Search for the cell housing the specified text and yield its (x, y) center coordinate. 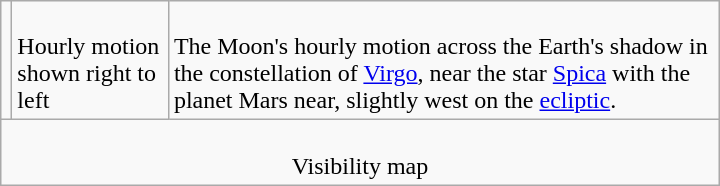
Visibility map (360, 152)
Hourly motion shown right to left (90, 60)
